Locate the cell with the specified text and output its (x, y) center coordinate. 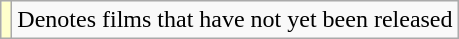
Denotes films that have not yet been released (235, 20)
